Extract the [x, y] coordinate from the center of the cell holding the provided text.  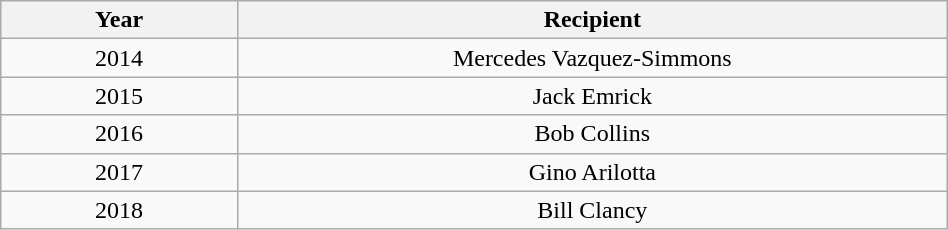
Bill Clancy [592, 210]
Recipient [592, 20]
Bob Collins [592, 134]
Year [120, 20]
Gino Arilotta [592, 172]
2017 [120, 172]
2015 [120, 96]
2014 [120, 58]
2016 [120, 134]
Mercedes Vazquez-Simmons [592, 58]
2018 [120, 210]
Jack Emrick [592, 96]
